For the text-containing cell, return its midpoint in (x, y) coordinate format. 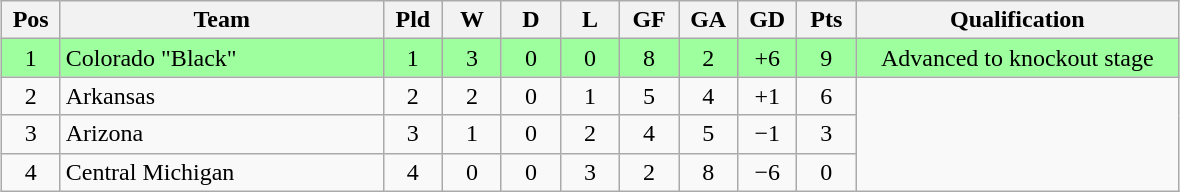
6 (826, 96)
Team (222, 20)
Pld (412, 20)
Pos (30, 20)
W (472, 20)
+1 (768, 96)
Central Michigan (222, 172)
+6 (768, 58)
9 (826, 58)
Pts (826, 20)
−1 (768, 134)
Advanced to knockout stage (1018, 58)
Colorado "Black" (222, 58)
L (590, 20)
D (530, 20)
GD (768, 20)
Arizona (222, 134)
Arkansas (222, 96)
Qualification (1018, 20)
GF (650, 20)
−6 (768, 172)
GA (708, 20)
